Search for the cell housing the specified text and yield its [X, Y] center coordinate. 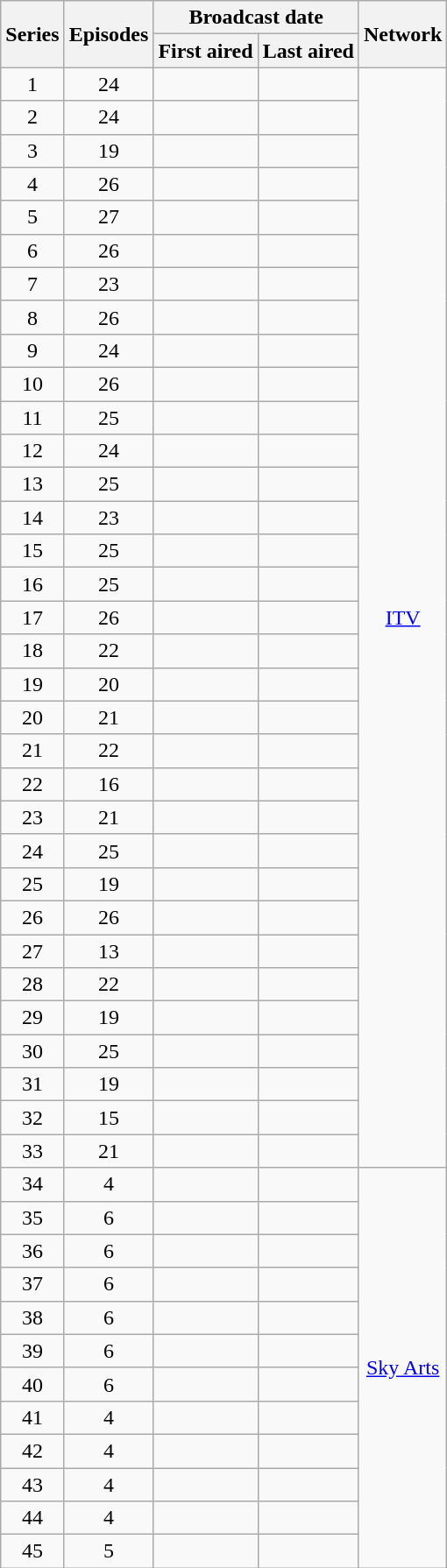
Series [32, 34]
10 [32, 384]
39 [32, 1351]
35 [32, 1218]
36 [32, 1251]
18 [32, 651]
First aired [205, 51]
Broadcast date [256, 18]
31 [32, 1084]
Episodes [109, 34]
29 [32, 1018]
44 [32, 1518]
33 [32, 1151]
1 [32, 84]
Last aired [309, 51]
3 [32, 151]
11 [32, 418]
9 [32, 350]
42 [32, 1451]
45 [32, 1551]
34 [32, 1184]
38 [32, 1317]
32 [32, 1118]
40 [32, 1384]
Sky Arts [402, 1368]
ITV [402, 618]
12 [32, 451]
28 [32, 985]
14 [32, 518]
43 [32, 1485]
17 [32, 618]
8 [32, 317]
30 [32, 1051]
Network [402, 34]
7 [32, 284]
41 [32, 1417]
2 [32, 117]
37 [32, 1284]
